Detect which cell encompasses the target text, then output its [x, y] center coordinate. 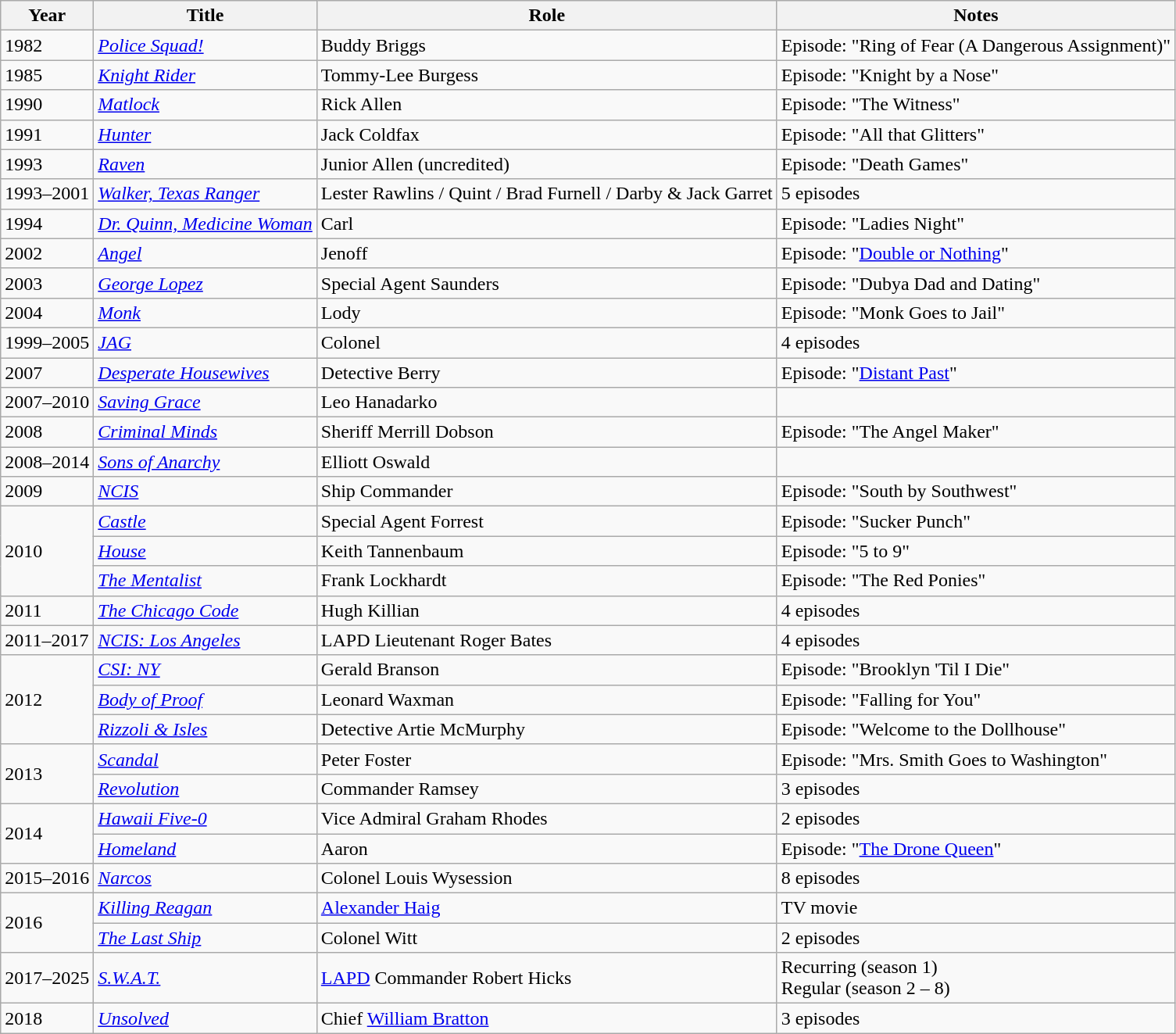
Commander Ramsey [547, 789]
Lody [547, 313]
2009 [47, 492]
Episode: "The Witness" [975, 105]
Keith Tannenbaum [547, 551]
Episode: "Knight by a Nose" [975, 75]
5 episodes [975, 194]
1993–2001 [47, 194]
House [205, 551]
Matlock [205, 105]
8 episodes [975, 878]
2011–2017 [47, 640]
Hunter [205, 134]
Angel [205, 253]
Special Agent Saunders [547, 283]
Episode: "Ladies Night" [975, 224]
Desperate Housewives [205, 373]
Colonel Witt [547, 938]
Rick Allen [547, 105]
Year [47, 16]
Aaron [547, 848]
Role [547, 16]
Homeland [205, 848]
Episode: "Falling for You" [975, 699]
Leo Hanadarko [547, 403]
JAG [205, 342]
2008–2014 [47, 462]
Episode: "Ring of Fear (A Dangerous Assignment)" [975, 45]
Monk [205, 313]
Sons of Anarchy [205, 462]
Walker, Texas Ranger [205, 194]
1999–2005 [47, 342]
2010 [47, 551]
2015–2016 [47, 878]
Castle [205, 521]
2018 [47, 1018]
Hugh Killian [547, 610]
Chief William Bratton [547, 1018]
Frank Lockhardt [547, 581]
Episode: "Death Games" [975, 164]
Vice Admiral Graham Rhodes [547, 818]
Recurring (season 1)Regular (season 2 – 8) [975, 979]
1990 [47, 105]
Saving Grace [205, 403]
2002 [47, 253]
2004 [47, 313]
Episode: "The Angel Maker" [975, 432]
George Lopez [205, 283]
Scandal [205, 759]
2003 [47, 283]
Dr. Quinn, Medicine Woman [205, 224]
Criminal Minds [205, 432]
Detective Berry [547, 373]
Elliott Oswald [547, 462]
Tommy-Lee Burgess [547, 75]
Leonard Waxman [547, 699]
Episode: "Monk Goes to Jail" [975, 313]
Police Squad! [205, 45]
Episode: "The Red Ponies" [975, 581]
1982 [47, 45]
Episode: "Brooklyn 'Til I Die" [975, 670]
Episode: "All that Glitters" [975, 134]
Hawaii Five-0 [205, 818]
TV movie [975, 908]
1991 [47, 134]
Notes [975, 16]
Episode: "Distant Past" [975, 373]
Detective Artie McMurphy [547, 729]
Jenoff [547, 253]
The Mentalist [205, 581]
Buddy Briggs [547, 45]
1994 [47, 224]
2011 [47, 610]
Episode: "The Drone Queen" [975, 848]
Title [205, 16]
1985 [47, 75]
NCIS: Los Angeles [205, 640]
LAPD Commander Robert Hicks [547, 979]
Ship Commander [547, 492]
S.W.A.T. [205, 979]
Special Agent Forrest [547, 521]
Carl [547, 224]
Colonel Louis Wysession [547, 878]
2014 [47, 833]
Sheriff Merrill Dobson [547, 432]
Episode: "Welcome to the Dollhouse" [975, 729]
Episode: "Double or Nothing" [975, 253]
Colonel [547, 342]
Gerald Branson [547, 670]
Episode: "South by Southwest" [975, 492]
2017–2025 [47, 979]
The Chicago Code [205, 610]
2007–2010 [47, 403]
2007 [47, 373]
2016 [47, 923]
NCIS [205, 492]
Killing Reagan [205, 908]
Unsolved [205, 1018]
Junior Allen (uncredited) [547, 164]
Lester Rawlins / Quint / Brad Furnell / Darby & Jack Garret [547, 194]
Knight Rider [205, 75]
Peter Foster [547, 759]
Alexander Haig [547, 908]
Episode: "5 to 9" [975, 551]
The Last Ship [205, 938]
1993 [47, 164]
Raven [205, 164]
Jack Coldfax [547, 134]
Body of Proof [205, 699]
Narcos [205, 878]
Episode: "Mrs. Smith Goes to Washington" [975, 759]
CSI: NY [205, 670]
Revolution [205, 789]
2012 [47, 699]
2013 [47, 774]
2008 [47, 432]
Episode: "Sucker Punch" [975, 521]
LAPD Lieutenant Roger Bates [547, 640]
Episode: "Dubya Dad and Dating" [975, 283]
Rizzoli & Isles [205, 729]
